For the text-containing cell, return its midpoint in (X, Y) coordinate format. 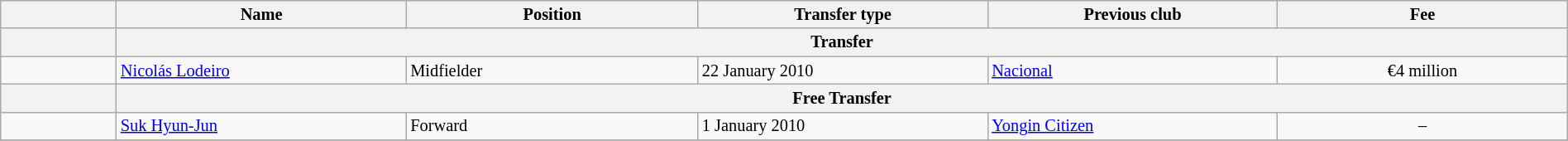
Forward (552, 126)
€4 million (1422, 70)
Transfer type (843, 14)
Transfer (842, 42)
Midfielder (552, 70)
Name (261, 14)
1 January 2010 (843, 126)
22 January 2010 (843, 70)
Fee (1422, 14)
Nicolás Lodeiro (261, 70)
– (1422, 126)
Suk Hyun-Jun (261, 126)
Nacional (1132, 70)
Position (552, 14)
Yongin Citizen (1132, 126)
Free Transfer (842, 98)
Previous club (1132, 14)
